Scan for the cell matching the given text and deliver its [X, Y] coordinate at center. 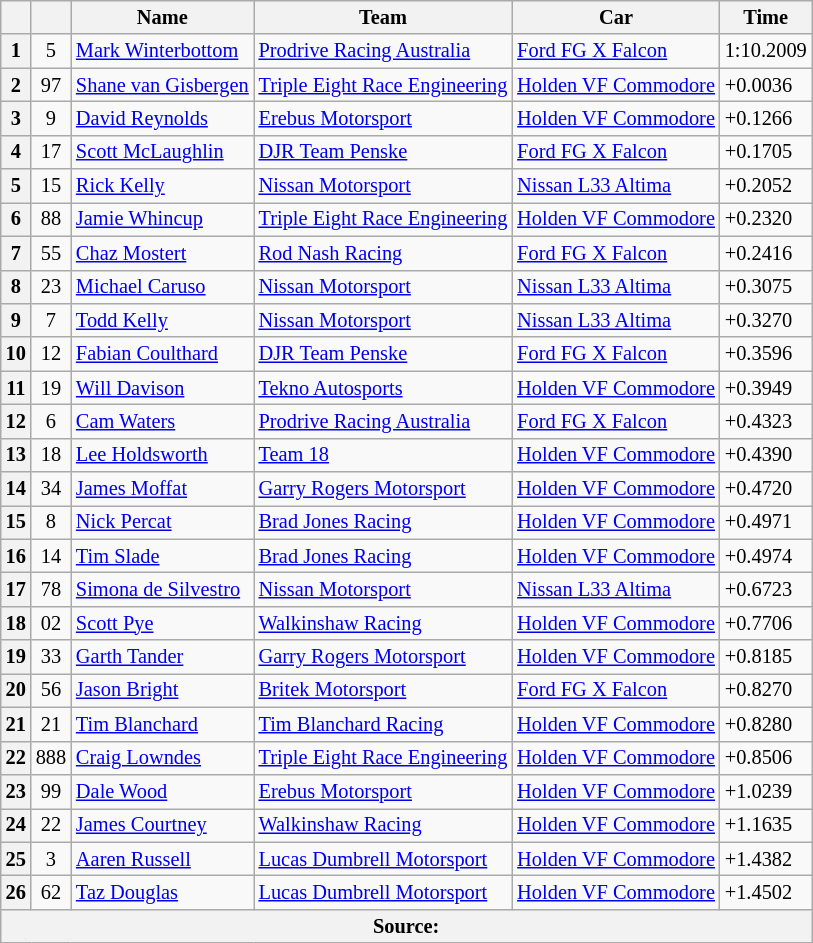
+0.8280 [766, 724]
11 [16, 388]
34 [51, 489]
+0.4720 [766, 489]
Tekno Autosports [384, 388]
Cam Waters [162, 421]
33 [51, 657]
16 [16, 556]
Chaz Mostert [162, 253]
+0.4323 [766, 421]
Tim Slade [162, 556]
Simona de Silvestro [162, 589]
Rod Nash Racing [384, 253]
+0.2320 [766, 219]
Time [766, 17]
+0.3270 [766, 320]
+0.4971 [766, 522]
Scott Pye [162, 623]
Rick Kelly [162, 186]
Jamie Whincup [162, 219]
4 [16, 152]
+0.8185 [766, 657]
Source: [406, 926]
+0.6723 [766, 589]
+0.3949 [766, 388]
Mark Winterbottom [162, 51]
78 [51, 589]
+0.2416 [766, 253]
99 [51, 791]
Tim Blanchard Racing [384, 724]
Michael Caruso [162, 287]
+0.2052 [766, 186]
+0.7706 [766, 623]
+0.4974 [766, 556]
Aaren Russell [162, 859]
25 [16, 859]
888 [51, 758]
13 [16, 455]
Todd Kelly [162, 320]
97 [51, 85]
+1.1635 [766, 825]
Shane van Gisbergen [162, 85]
02 [51, 623]
+1.4382 [766, 859]
+1.4502 [766, 892]
James Courtney [162, 825]
2 [16, 85]
1 [16, 51]
+0.4390 [766, 455]
Tim Blanchard [162, 724]
+0.8270 [766, 690]
Car [616, 17]
88 [51, 219]
Taz Douglas [162, 892]
James Moffat [162, 489]
10 [16, 354]
Jason Bright [162, 690]
Nick Percat [162, 522]
Fabian Coulthard [162, 354]
+0.8506 [766, 758]
Team 18 [384, 455]
Name [162, 17]
Britek Motorsport [384, 690]
Garth Tander [162, 657]
24 [16, 825]
20 [16, 690]
26 [16, 892]
Team [384, 17]
56 [51, 690]
62 [51, 892]
+0.3075 [766, 287]
1:10.2009 [766, 51]
55 [51, 253]
+0.0036 [766, 85]
Craig Lowndes [162, 758]
+0.1705 [766, 152]
Scott McLaughlin [162, 152]
Dale Wood [162, 791]
Will Davison [162, 388]
Lee Holdsworth [162, 455]
+0.3596 [766, 354]
+0.1266 [766, 118]
+1.0239 [766, 791]
David Reynolds [162, 118]
